Identify which cell holds the provided text, then report its [x, y] central coordinate. 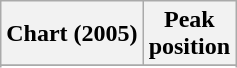
Peakposition [189, 34]
Chart (2005) [72, 34]
